Locate the cell with the specified text and output its [x, y] center coordinate. 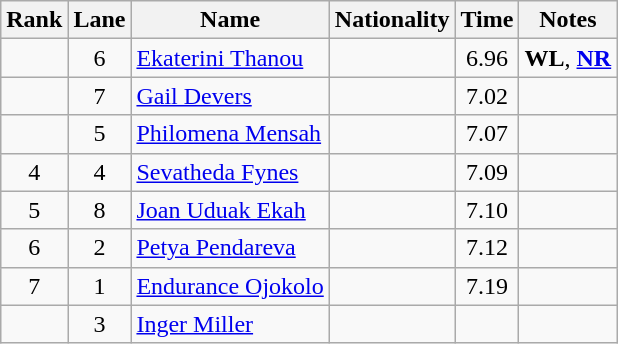
Joan Uduak Ekah [230, 210]
Lane [100, 20]
7.12 [487, 248]
Time [487, 20]
3 [100, 324]
6.96 [487, 58]
7.19 [487, 286]
Gail Devers [230, 96]
Name [230, 20]
Philomena Mensah [230, 134]
Notes [568, 20]
7.09 [487, 172]
Ekaterini Thanou [230, 58]
WL, NR [568, 58]
2 [100, 248]
Inger Miller [230, 324]
Sevatheda Fynes [230, 172]
Nationality [392, 20]
7.02 [487, 96]
7.10 [487, 210]
Endurance Ojokolo [230, 286]
1 [100, 286]
Petya Pendareva [230, 248]
8 [100, 210]
Rank [34, 20]
7.07 [487, 134]
